Find where the given text appears and provide that cell's center as (X, Y) coordinate. 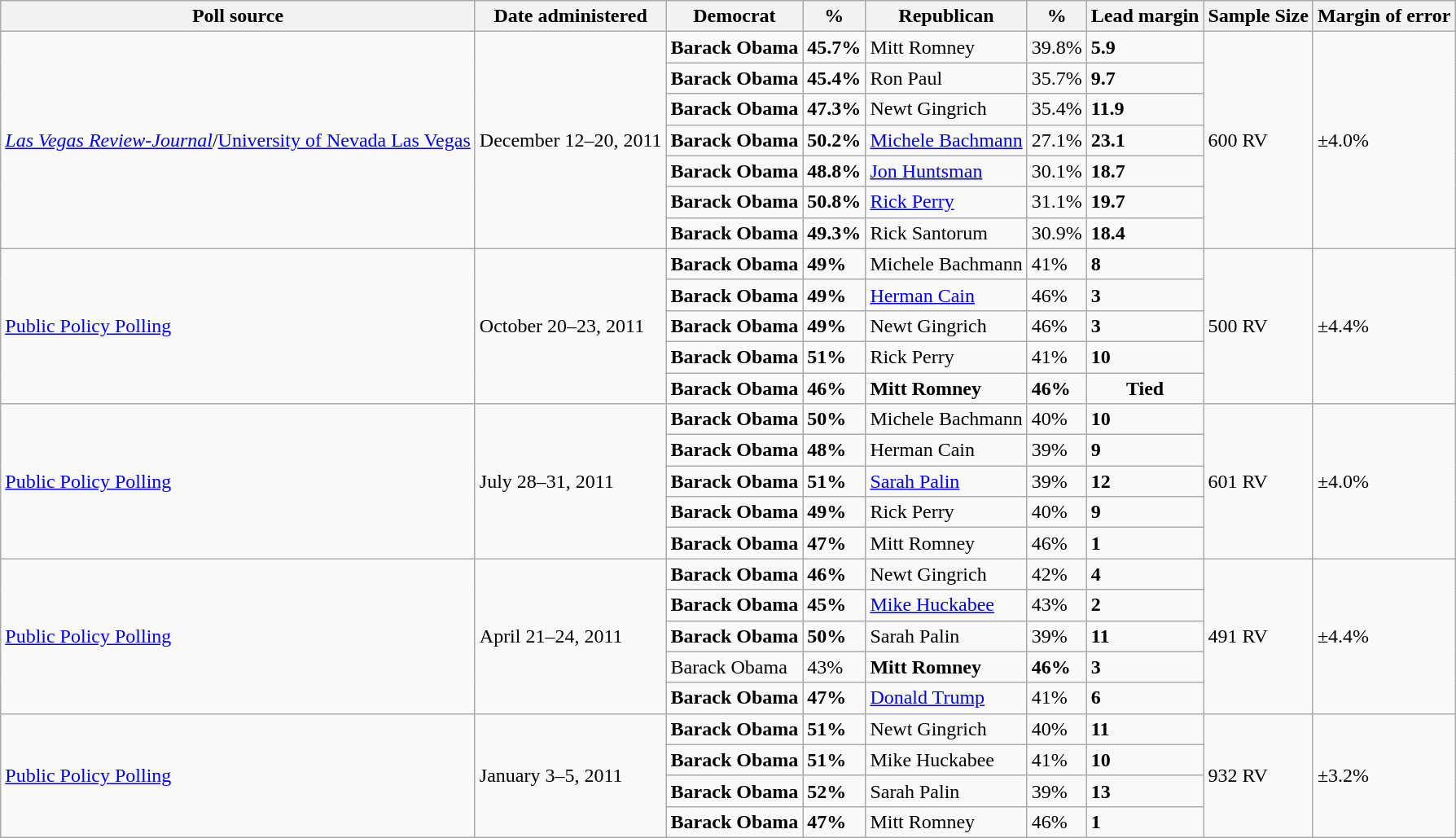
35.4% (1057, 109)
Republican (946, 16)
48.8% (834, 171)
8 (1145, 264)
48% (834, 450)
Sample Size (1258, 16)
30.9% (1057, 233)
Margin of error (1384, 16)
13 (1145, 791)
50.8% (834, 202)
October 20–23, 2011 (570, 326)
12 (1145, 481)
Rick Santorum (946, 233)
Tied (1145, 388)
Donald Trump (946, 698)
18.7 (1145, 171)
39.8% (1057, 47)
January 3–5, 2011 (570, 775)
19.7 (1145, 202)
9.7 (1145, 78)
30.1% (1057, 171)
50.2% (834, 140)
11.9 (1145, 109)
47.3% (834, 109)
45.7% (834, 47)
December 12–20, 2011 (570, 140)
5.9 (1145, 47)
45% (834, 605)
Democrat (735, 16)
18.4 (1145, 233)
31.1% (1057, 202)
45.4% (834, 78)
April 21–24, 2011 (570, 636)
Poll source (238, 16)
Jon Huntsman (946, 171)
Date administered (570, 16)
600 RV (1258, 140)
491 RV (1258, 636)
Las Vegas Review-Journal/University of Nevada Las Vegas (238, 140)
6 (1145, 698)
500 RV (1258, 326)
35.7% (1057, 78)
Lead margin (1145, 16)
±3.2% (1384, 775)
932 RV (1258, 775)
601 RV (1258, 481)
49.3% (834, 233)
July 28–31, 2011 (570, 481)
Ron Paul (946, 78)
52% (834, 791)
42% (1057, 574)
27.1% (1057, 140)
23.1 (1145, 140)
4 (1145, 574)
2 (1145, 605)
